Scan for the cell matching the given text and deliver its [X, Y] coordinate at center. 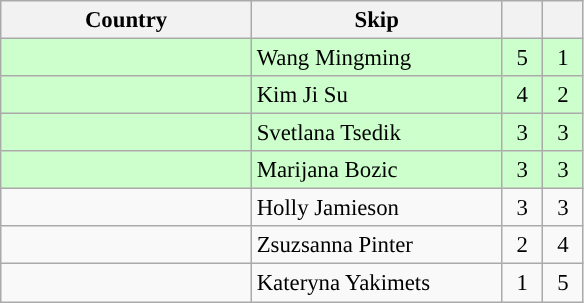
Holly Jamieson [376, 208]
Zsuzsanna Pinter [376, 245]
Kateryna Yakimets [376, 283]
Marijana Bozic [376, 170]
Wang Mingming [376, 58]
Skip [376, 20]
Kim Ji Su [376, 95]
Country [126, 20]
Svetlana Tsedik [376, 133]
